From the cell containing the given text, extract its center point as [X, Y] coordinate. 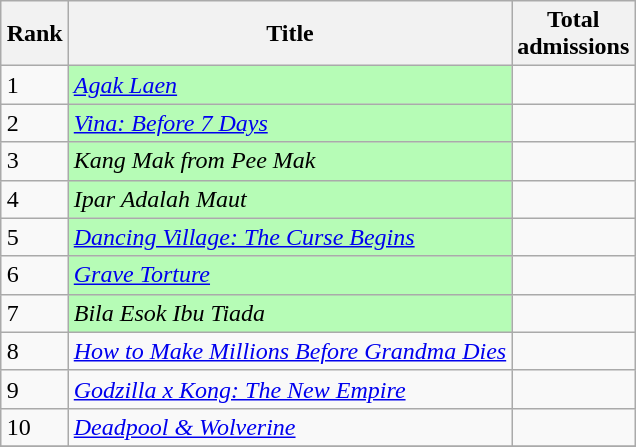
Grave Torture [290, 275]
How to Make Millions Before Grandma Dies [290, 351]
Rank [34, 34]
Title [290, 34]
10 [34, 427]
Totaladmissions [574, 34]
7 [34, 313]
3 [34, 161]
Kang Mak from Pee Mak [290, 161]
8 [34, 351]
1 [34, 85]
Godzilla x Kong: The New Empire [290, 389]
2 [34, 123]
Ipar Adalah Maut [290, 199]
5 [34, 237]
Agak Laen [290, 85]
Dancing Village: The Curse Begins [290, 237]
Vina: Before 7 Days [290, 123]
4 [34, 199]
6 [34, 275]
9 [34, 389]
Deadpool & Wolverine [290, 427]
Bila Esok Ibu Tiada [290, 313]
